From the cell containing the given text, extract its center point as (x, y) coordinate. 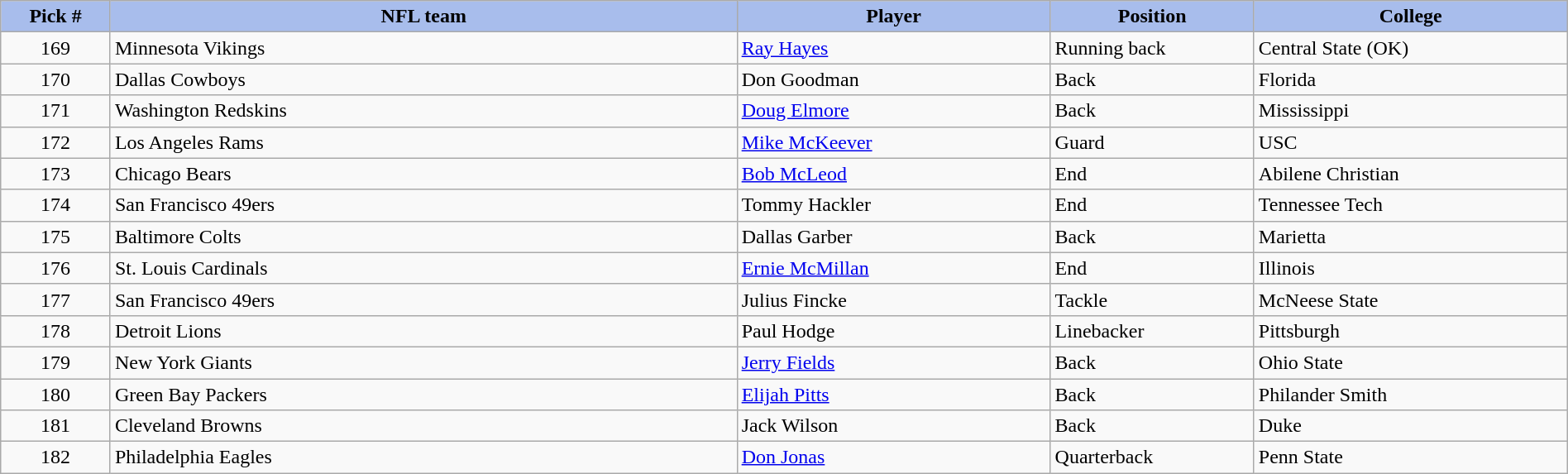
Illinois (1411, 268)
Philander Smith (1411, 395)
Penn State (1411, 457)
Mississippi (1411, 111)
NFL team (423, 17)
175 (56, 237)
Marietta (1411, 237)
Los Angeles Rams (423, 142)
179 (56, 362)
Julius Fincke (893, 299)
Green Bay Packers (423, 395)
Don Goodman (893, 79)
Tackle (1152, 299)
McNeese State (1411, 299)
Elijah Pitts (893, 395)
Linebacker (1152, 331)
Tennessee Tech (1411, 205)
182 (56, 457)
Florida (1411, 79)
Abilene Christian (1411, 174)
Jerry Fields (893, 362)
Player (893, 17)
Chicago Bears (423, 174)
USC (1411, 142)
Doug Elmore (893, 111)
College (1411, 17)
Dallas Cowboys (423, 79)
Ohio State (1411, 362)
173 (56, 174)
Washington Redskins (423, 111)
Baltimore Colts (423, 237)
172 (56, 142)
Duke (1411, 426)
169 (56, 48)
Mike McKeever (893, 142)
Philadelphia Eagles (423, 457)
174 (56, 205)
177 (56, 299)
Jack Wilson (893, 426)
Ray Hayes (893, 48)
Quarterback (1152, 457)
Guard (1152, 142)
171 (56, 111)
New York Giants (423, 362)
Position (1152, 17)
Cleveland Browns (423, 426)
Pittsburgh (1411, 331)
Central State (OK) (1411, 48)
Running back (1152, 48)
180 (56, 395)
Detroit Lions (423, 331)
170 (56, 79)
Pick # (56, 17)
178 (56, 331)
Tommy Hackler (893, 205)
176 (56, 268)
Dallas Garber (893, 237)
Paul Hodge (893, 331)
Don Jonas (893, 457)
Bob McLeod (893, 174)
St. Louis Cardinals (423, 268)
181 (56, 426)
Ernie McMillan (893, 268)
Minnesota Vikings (423, 48)
